Find where the given text appears and provide that cell's center as [x, y] coordinate. 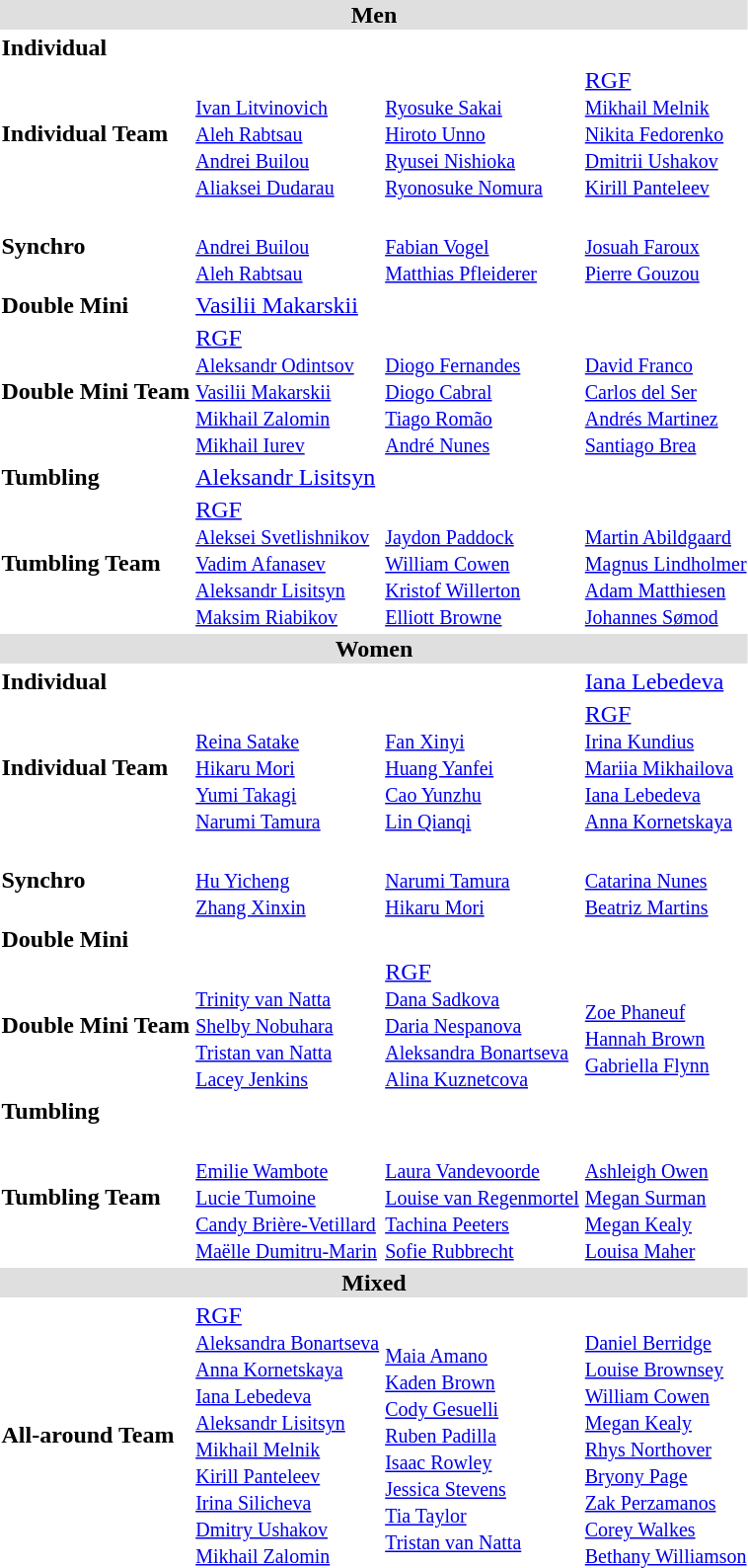
Narumi TamuraHikaru Mori [483, 880]
Jaydon PaddockWilliam CowenKristof WillertonElliott Browne [483, 563]
RGFIrina KundiusMariia MikhailovaIana LebedevaAnna Kornetskaya [665, 767]
Emilie WamboteLucie TumoineCandy Brière-VetillardMaëlle Dumitru-Marin [288, 1197]
Zoe PhaneufHannah BrownGabriella Flynn [665, 1025]
Trinity van NattaShelby NobuharaTristan van NattaLacey Jenkins [288, 1025]
RGFAleksei SvetlishnikovVadim AfanasevAleksandr LisitsynMaksim Riabikov [288, 563]
RGFAleksandr OdintsovVasilii MakarskiiMikhail ZalominMikhail Iurev [288, 391]
Reina SatakeHikaru MoriYumi TakagiNarumi Tamura [288, 767]
Martin AbildgaardMagnus LindholmerAdam MatthiesenJohannes Sømod [665, 563]
Laura VandevoordeLouise van RegenmortelTachina PeetersSofie Rubbrecht [483, 1197]
Ashleigh OwenMegan SurmanMegan KealyLouisa Maher [665, 1197]
Aleksandr Lisitsyn [288, 477]
Josuah FarouxPierre Gouzou [665, 246]
Andrei BuilouAleh Rabtsau [288, 246]
Hu YichengZhang Xinxin [288, 880]
Vasilii Makarskii [288, 305]
RGFDana SadkovaDaria NespanovaAleksandra BonartsevaAlina Kuznetcova [483, 1025]
Diogo FernandesDiogo CabralTiago RomãoAndré Nunes [483, 391]
Men [374, 15]
RGFMikhail MelnikNikita FedorenkoDmitrii UshakovKirill Panteleev [665, 133]
David FrancoCarlos del SerAndrés MartinezSantiago Brea [665, 391]
Catarina NunesBeatriz Martins [665, 880]
Ryosuke SakaiHiroto UnnoRyusei NishiokaRyonosuke Nomura [483, 133]
Fabian VogelMatthias Pfleiderer [483, 246]
Iana Lebedeva [665, 681]
Women [374, 649]
Mixed [374, 1283]
Fan XinyiHuang YanfeiCao YunzhuLin Qianqi [483, 767]
Ivan LitvinovichAleh RabtsauAndrei BuilouAliaksei Dudarau [288, 133]
